Determine the [X, Y] coordinate at the center of the cell enclosing the given text.  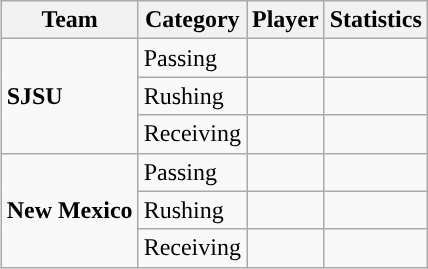
New Mexico [70, 210]
Team [70, 20]
Player [285, 20]
Statistics [376, 20]
SJSU [70, 96]
Category [192, 20]
